For the text-containing cell, return its midpoint in [X, Y] coordinate format. 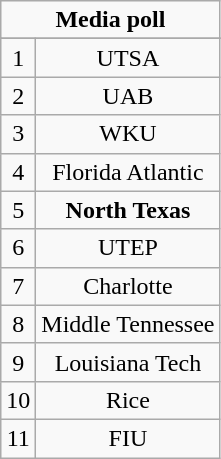
10 [18, 400]
11 [18, 438]
Middle Tennessee [128, 324]
FIU [128, 438]
WKU [128, 134]
Florida Atlantic [128, 172]
4 [18, 172]
3 [18, 134]
North Texas [128, 210]
Charlotte [128, 286]
1 [18, 58]
Rice [128, 400]
UAB [128, 96]
Louisiana Tech [128, 362]
6 [18, 248]
UTEP [128, 248]
2 [18, 96]
Media poll [110, 20]
8 [18, 324]
7 [18, 286]
9 [18, 362]
5 [18, 210]
UTSA [128, 58]
